Locate the cell with the specified text and output its (X, Y) center coordinate. 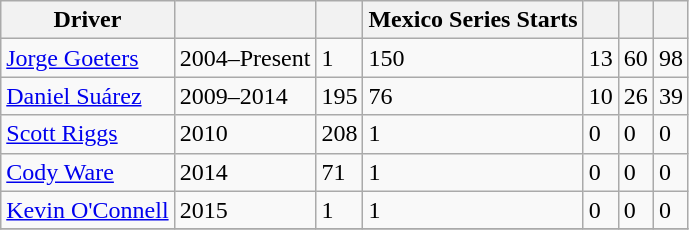
26 (636, 96)
76 (473, 96)
Jorge Goeters (88, 58)
195 (340, 96)
Driver (88, 20)
71 (340, 172)
Mexico Series Starts (473, 20)
10 (600, 96)
Kevin O'Connell (88, 210)
208 (340, 134)
Scott Riggs (88, 134)
2010 (245, 134)
2014 (245, 172)
150 (473, 58)
Cody Ware (88, 172)
13 (600, 58)
2015 (245, 210)
2009–2014 (245, 96)
Daniel Suárez (88, 96)
60 (636, 58)
98 (670, 58)
2004–Present (245, 58)
39 (670, 96)
